Pinpoint the cell where the given text exists, returning its [X, Y] midpoint coordinate. 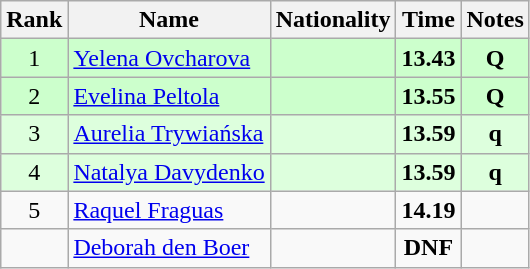
Nationality [333, 20]
1 [34, 58]
Evelina Peltola [169, 96]
Aurelia Trywiańska [169, 134]
DNF [428, 248]
13.55 [428, 96]
14.19 [428, 210]
3 [34, 134]
4 [34, 172]
Yelena Ovcharova [169, 58]
Time [428, 20]
Notes [495, 20]
Natalya Davydenko [169, 172]
Name [169, 20]
5 [34, 210]
Deborah den Boer [169, 248]
13.43 [428, 58]
Raquel Fraguas [169, 210]
2 [34, 96]
Rank [34, 20]
